Identify which cell holds the provided text, then report its [X, Y] central coordinate. 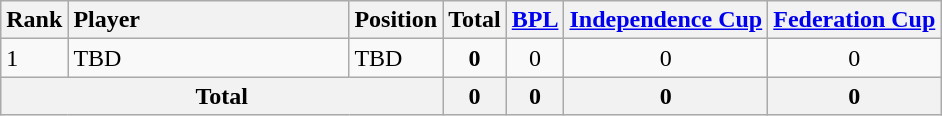
Rank [34, 20]
Federation Cup [854, 20]
Player [208, 20]
Position [396, 20]
BPL [535, 20]
Independence Cup [666, 20]
1 [34, 58]
